Determine the (X, Y) coordinate at the center of the cell enclosing the given text.  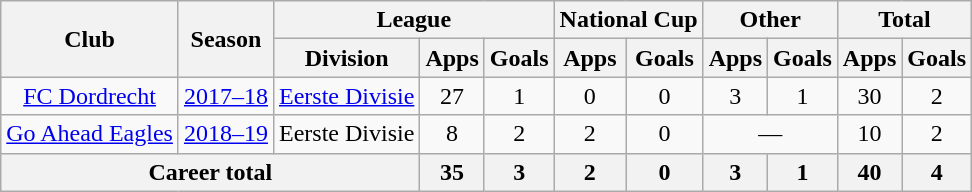
Other (770, 20)
27 (452, 96)
Total (904, 20)
Season (226, 39)
35 (452, 172)
FC Dordrecht (90, 96)
30 (869, 96)
League (414, 20)
Career total (210, 172)
National Cup (628, 20)
Division (346, 58)
Go Ahead Eagles (90, 134)
10 (869, 134)
Club (90, 39)
2017–18 (226, 96)
— (770, 134)
40 (869, 172)
8 (452, 134)
4 (937, 172)
2018–19 (226, 134)
